Output the [x, y] coordinate of the center of the cell containing the given text.  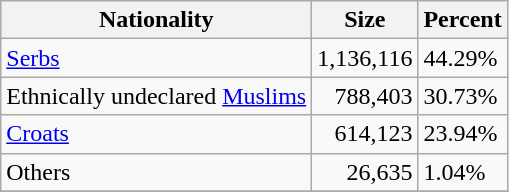
23.94% [462, 134]
1.04% [462, 172]
Croats [156, 134]
Nationality [156, 20]
Others [156, 172]
44.29% [462, 58]
1,136,116 [365, 58]
788,403 [365, 96]
26,635 [365, 172]
Ethnically undeclared Muslims [156, 96]
614,123 [365, 134]
Size [365, 20]
30.73% [462, 96]
Serbs [156, 58]
Percent [462, 20]
